Detect which cell encompasses the target text, then output its (x, y) center coordinate. 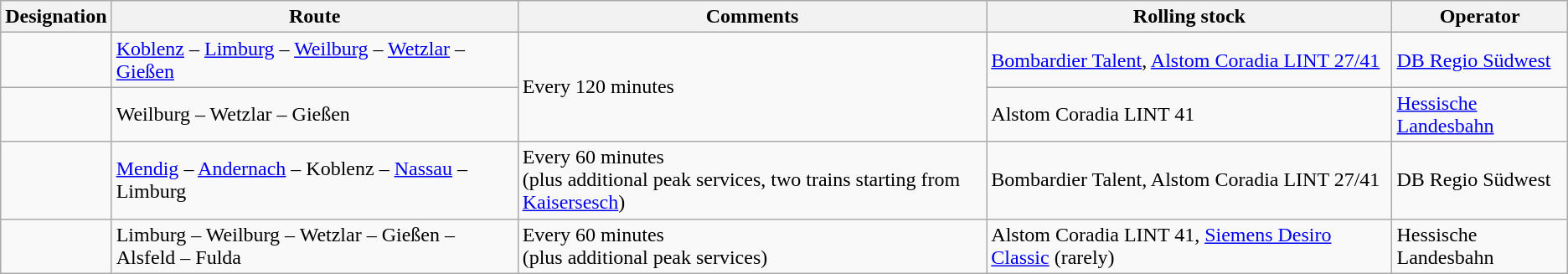
Designation (56, 17)
Koblenz – Limburg – Weilburg – Wetzlar – Gießen (315, 60)
Every 120 minutes (752, 87)
Weilburg – Wetzlar – Gießen (315, 114)
Rolling stock (1189, 17)
Every 60 minutes(plus additional peak services, two trains starting from Kaisersesch) (752, 180)
Limburg – Weilburg – Wetzlar – Gießen – Alsfeld – Fulda (315, 246)
Alstom Coradia LINT 41, Siemens Desiro Classic (rarely) (1189, 246)
Every 60 minutes(plus additional peak services) (752, 246)
Mendig – Andernach – Koblenz – Nassau – Limburg (315, 180)
Route (315, 17)
Operator (1479, 17)
Alstom Coradia LINT 41 (1189, 114)
Comments (752, 17)
